Search for the cell housing the specified text and yield its (X, Y) center coordinate. 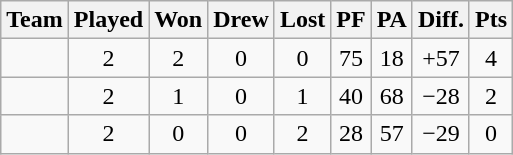
75 (351, 58)
4 (490, 58)
18 (392, 58)
Diff. (440, 20)
−29 (440, 134)
−28 (440, 96)
Pts (490, 20)
68 (392, 96)
Team (35, 20)
Drew (242, 20)
57 (392, 134)
28 (351, 134)
PF (351, 20)
Lost (302, 20)
40 (351, 96)
PA (392, 20)
Won (178, 20)
Played (108, 20)
+57 (440, 58)
